From the cell containing the given text, extract its center point as [x, y] coordinate. 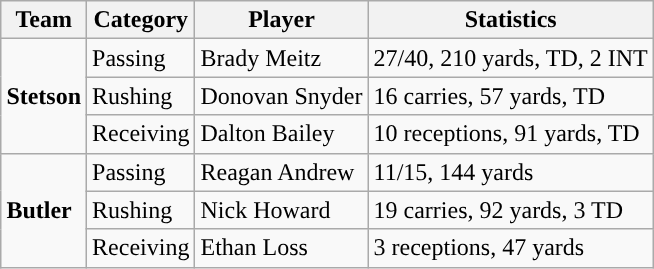
19 carries, 92 yards, 3 TD [510, 210]
Brady Meitz [282, 58]
16 carries, 57 yards, TD [510, 96]
Ethan Loss [282, 248]
Statistics [510, 20]
Team [44, 20]
Dalton Bailey [282, 134]
3 receptions, 47 yards [510, 248]
Reagan Andrew [282, 172]
27/40, 210 yards, TD, 2 INT [510, 58]
Nick Howard [282, 210]
Stetson [44, 96]
11/15, 144 yards [510, 172]
10 receptions, 91 yards, TD [510, 134]
Category [141, 20]
Player [282, 20]
Donovan Snyder [282, 96]
Butler [44, 210]
